Return the [x, y] coordinate for the center point of the cell that contains the specified text.  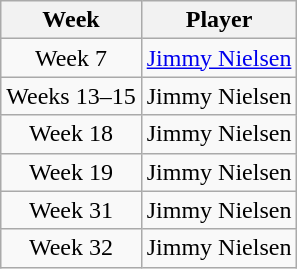
Weeks 13–15 [71, 96]
Week 31 [71, 210]
Week 7 [71, 58]
Week [71, 20]
Week 32 [71, 248]
Player [219, 20]
Week 19 [71, 172]
Week 18 [71, 134]
